Provide the [X, Y] coordinate of the cell's center where the given text is located.  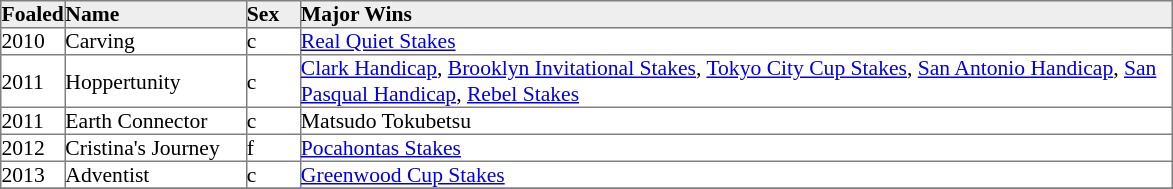
Hoppertunity [156, 81]
Sex [273, 14]
Real Quiet Stakes [736, 42]
2012 [33, 148]
Name [156, 14]
2013 [33, 174]
Matsudo Tokubetsu [736, 120]
Adventist [156, 174]
Foaled [33, 14]
2010 [33, 42]
Cristina's Journey [156, 148]
Carving [156, 42]
Pocahontas Stakes [736, 148]
Earth Connector [156, 120]
Greenwood Cup Stakes [736, 174]
Clark Handicap, Brooklyn Invitational Stakes, Tokyo City Cup Stakes, San Antonio Handicap, San Pasqual Handicap, Rebel Stakes [736, 81]
Major Wins [736, 14]
f [273, 148]
